Provide the (x, y) coordinate of the cell's center where the given text is located.  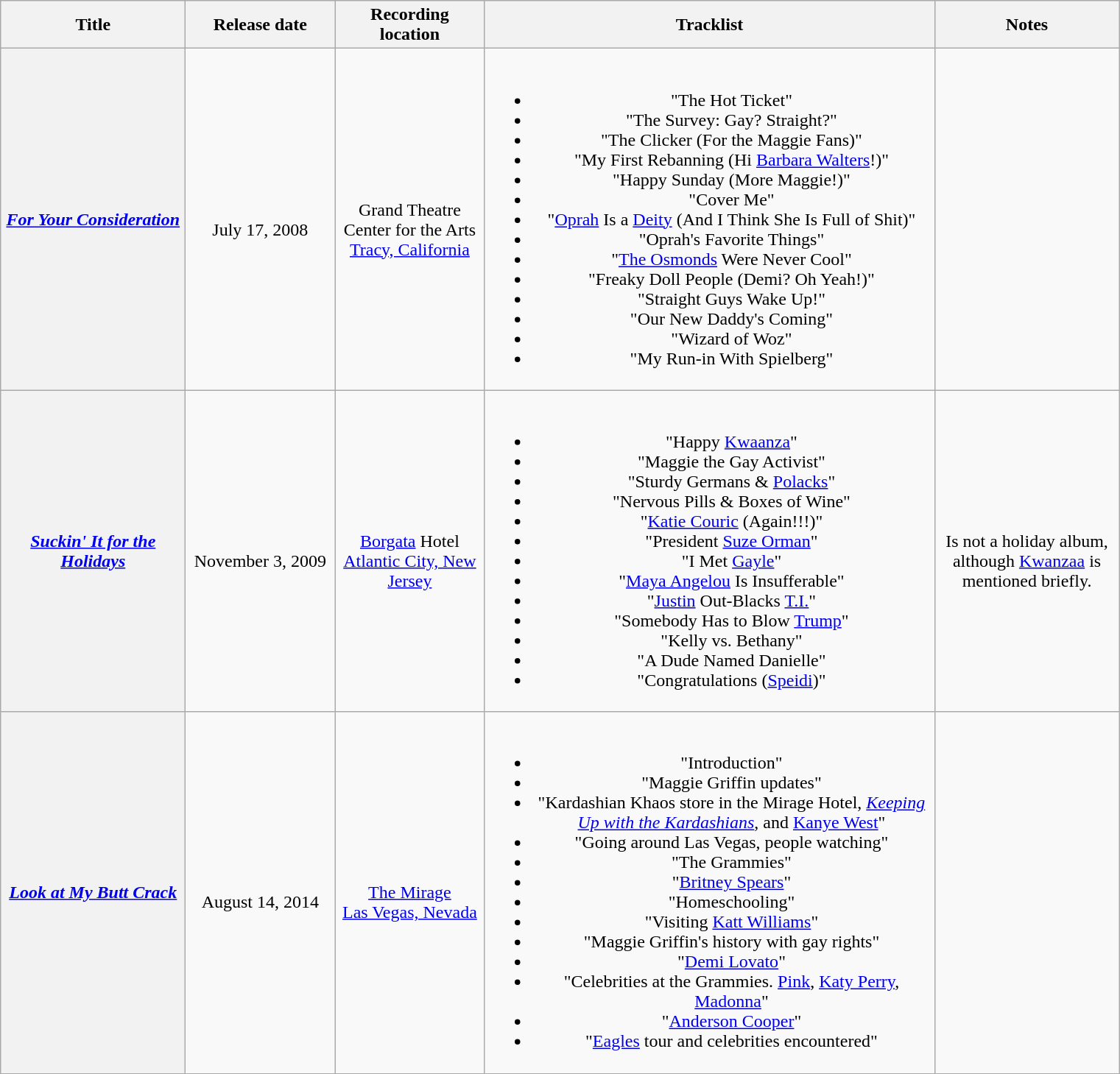
Suckin' It for the Holidays (93, 551)
Tracklist (710, 25)
Notes (1026, 25)
Recording location (409, 25)
For Your Consideration (93, 219)
Title (93, 25)
Grand Theatre Center for the ArtsTracy, California (409, 219)
Release date (261, 25)
Borgata HotelAtlantic City, New Jersey (409, 551)
July 17, 2008 (261, 219)
Look at My Butt Crack (93, 892)
The MirageLas Vegas, Nevada (409, 892)
November 3, 2009 (261, 551)
August 14, 2014 (261, 892)
Is not a holiday album, although Kwanzaa is mentioned briefly. (1026, 551)
